Find where the given text appears and provide that cell's center as (X, Y) coordinate. 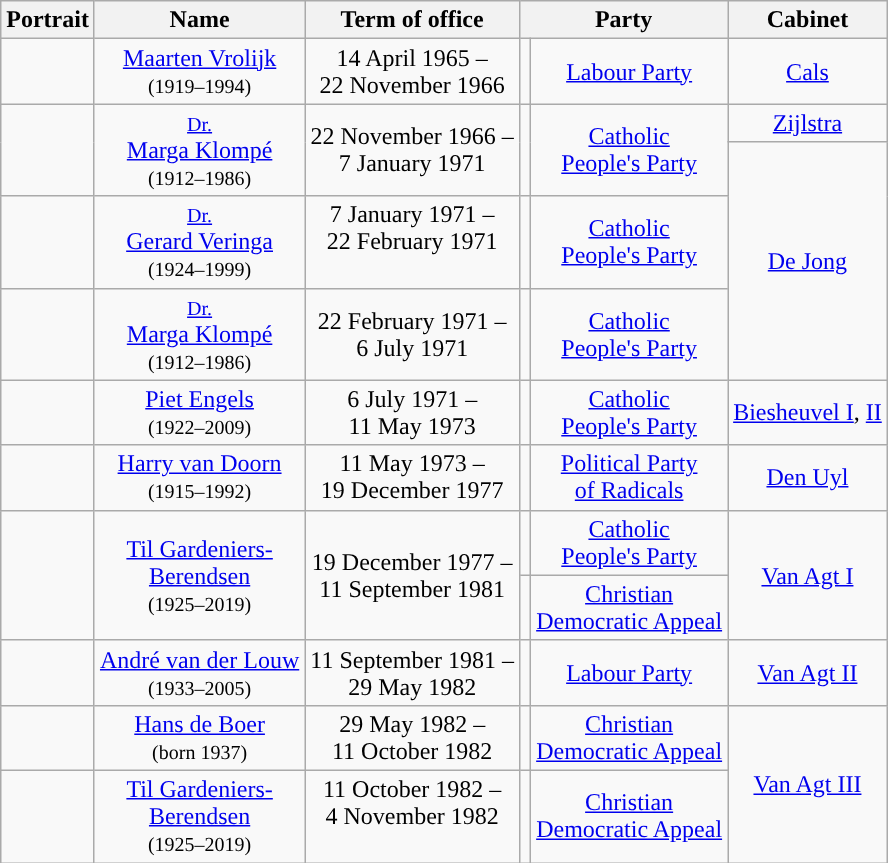
Van Agt III (808, 784)
Harry van Doorn (1915–1992) (199, 478)
Den Uyl (808, 478)
Van Agt I (808, 575)
Piet Engels (1922–2009) (199, 412)
11 May 1973 – 19 December 1977 (412, 478)
11 October 1982 – 4 November 1982 (412, 816)
Dr. Gerard Veringa (1924–1999) (199, 242)
Cabinet (808, 20)
14 April 1965 – 22 November 1966 (412, 72)
Maarten Vrolijk (1919–1994) (199, 72)
19 December 1977 – 11 September 1981 (412, 575)
Van Agt II (808, 672)
Party (624, 20)
Term of office (412, 20)
22 February 1971 – 6 July 1971 (412, 334)
6 July 1971 – 11 May 1973 (412, 412)
De Jong (808, 261)
André van der Louw (1933–2005) (199, 672)
Hans de Boer (born 1937) (199, 738)
Political Party of Radicals (630, 478)
7 January 1971 – 22 February 1971 (412, 242)
Zijlstra (808, 123)
Cals (808, 72)
Name (199, 20)
11 September 1981 – 29 May 1982 (412, 672)
22 November 1966 – 7 January 1971 (412, 150)
29 May 1982 – 11 October 1982 (412, 738)
Portrait (48, 20)
Biesheuvel I, II (808, 412)
